From the cell containing the given text, extract its center point as (x, y) coordinate. 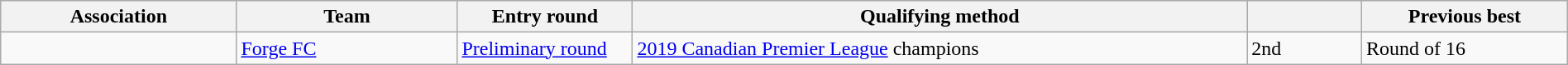
Preliminary round (545, 48)
Round of 16 (1465, 48)
Previous best (1465, 17)
Entry round (545, 17)
Association (119, 17)
Qualifying method (939, 17)
2019 Canadian Premier League champions (939, 48)
Forge FC (347, 48)
Team (347, 17)
2nd (1305, 48)
